Extract the (X, Y) coordinate from the center of the cell holding the provided text.  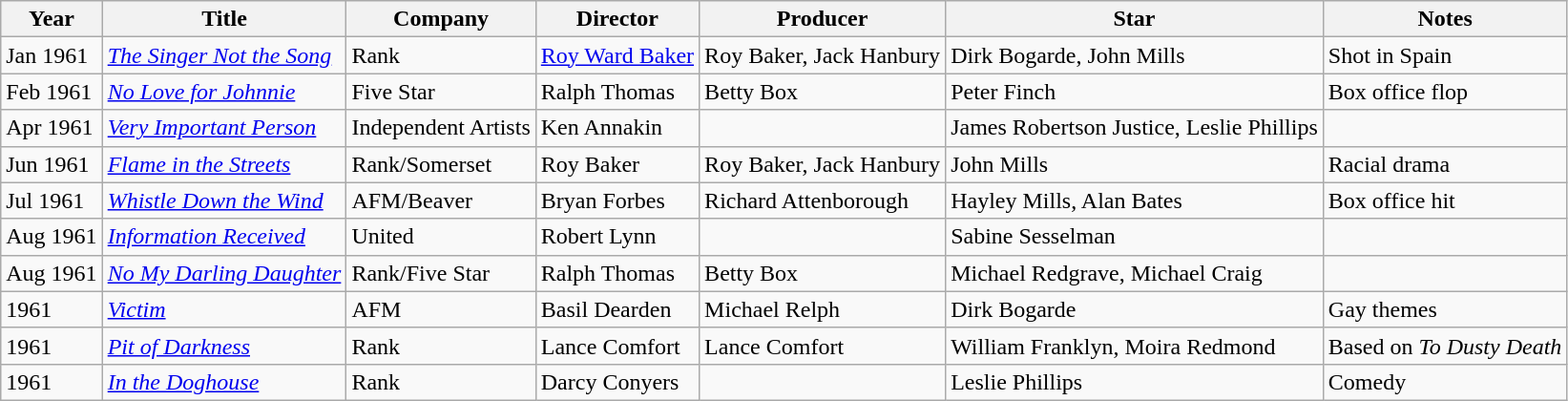
James Robertson Justice, Leslie Phillips (1135, 128)
AFM/Beaver (441, 200)
Roy Ward Baker (617, 55)
No My Darling Daughter (224, 273)
Victim (224, 309)
Feb 1961 (52, 92)
Independent Artists (441, 128)
William Franklyn, Moira Redmond (1135, 346)
Five Star (441, 92)
Jul 1961 (52, 200)
Box office flop (1445, 92)
Comedy (1445, 382)
Dirk Bogarde (1135, 309)
Notes (1445, 19)
Star (1135, 19)
Shot in Spain (1445, 55)
Leslie Phillips (1135, 382)
The Singer Not the Song (224, 55)
In the Doghouse (224, 382)
Robert Lynn (617, 237)
Rank/Five Star (441, 273)
Basil Dearden (617, 309)
Bryan Forbes (617, 200)
United (441, 237)
Rank/Somerset (441, 164)
Hayley Mills, Alan Bates (1135, 200)
John Mills (1135, 164)
Michael Relph (823, 309)
Racial drama (1445, 164)
Flame in the Streets (224, 164)
Ken Annakin (617, 128)
Pit of Darkness (224, 346)
Director (617, 19)
Title (224, 19)
Very Important Person (224, 128)
Roy Baker (617, 164)
Jun 1961 (52, 164)
Dirk Bogarde, John Mills (1135, 55)
Sabine Sesselman (1135, 237)
Peter Finch (1135, 92)
Information Received (224, 237)
Gay themes (1445, 309)
No Love for Johnnie (224, 92)
Company (441, 19)
AFM (441, 309)
Jan 1961 (52, 55)
Based on To Dusty Death (1445, 346)
Year (52, 19)
Box office hit (1445, 200)
Darcy Conyers (617, 382)
Michael Redgrave, Michael Craig (1135, 273)
Apr 1961 (52, 128)
Whistle Down the Wind (224, 200)
Producer (823, 19)
Richard Attenborough (823, 200)
